Detect which cell encompasses the target text, then output its [X, Y] center coordinate. 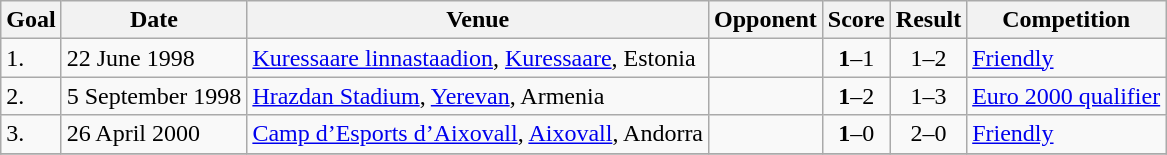
Venue [478, 20]
3. [31, 134]
Opponent [766, 20]
2. [31, 96]
5 September 1998 [154, 96]
22 June 1998 [154, 58]
Date [154, 20]
Score [856, 20]
Competition [1066, 20]
1. [31, 58]
26 April 2000 [154, 134]
Kuressaare linnastaadion, Kuressaare, Estonia [478, 58]
1–1 [856, 58]
2–0 [928, 134]
Euro 2000 qualifier [1066, 96]
Camp d’Esports d’Aixovall, Aixovall, Andorra [478, 134]
1–0 [856, 134]
Hrazdan Stadium, Yerevan, Armenia [478, 96]
Goal [31, 20]
Result [928, 20]
1–3 [928, 96]
